Return the [X, Y] coordinate for the center point of the cell that contains the specified text.  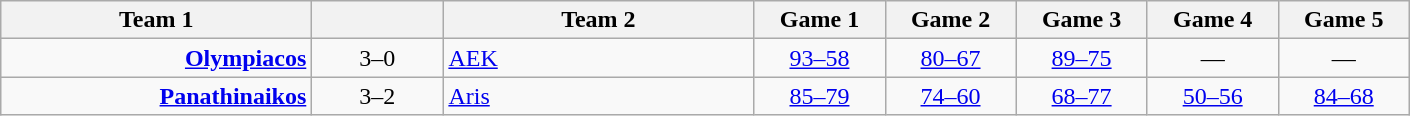
Game 2 [950, 20]
89–75 [1082, 58]
50–56 [1212, 96]
Panathinaikos [156, 96]
Olympiacos [156, 58]
Team 2 [598, 20]
80–67 [950, 58]
3–2 [378, 96]
93–58 [820, 58]
Aris [598, 96]
74–60 [950, 96]
Game 1 [820, 20]
84–68 [1344, 96]
Game 4 [1212, 20]
68–77 [1082, 96]
3–0 [378, 58]
Game 3 [1082, 20]
Team 1 [156, 20]
AEK [598, 58]
85–79 [820, 96]
Game 5 [1344, 20]
